Determine the [x, y] coordinate at the center of the cell enclosing the given text.  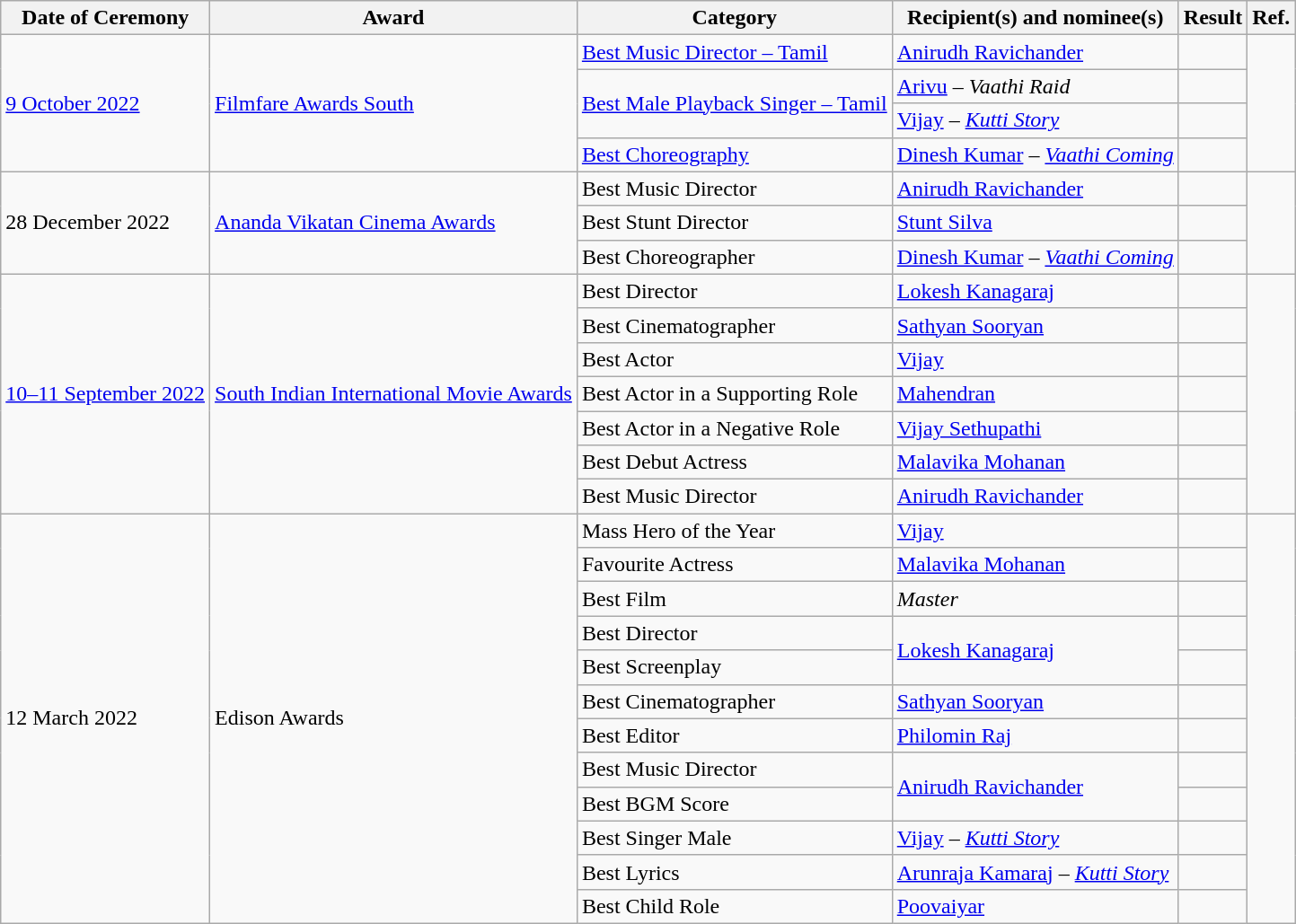
Poovaiyar [1035, 906]
Best Stunt Director [735, 223]
Ananda Vikatan Cinema Awards [393, 223]
Arivu – Vaathi Raid [1035, 86]
Category [735, 18]
Result [1212, 18]
Edison Awards [393, 718]
Mass Hero of the Year [735, 531]
12 March 2022 [106, 718]
Best Singer Male [735, 838]
Best Debut Actress [735, 462]
Arunraja Kamaraj – Kutti Story [1035, 872]
Favourite Actress [735, 565]
Date of Ceremony [106, 18]
Best Choreographer [735, 257]
Best Editor [735, 735]
Recipient(s) and nominee(s) [1035, 18]
Best Film [735, 599]
South Indian International Movie Awards [393, 393]
Best Actor in a Negative Role [735, 428]
Filmfare Awards South [393, 103]
Mahendran [1035, 393]
Best Music Director – Tamil [735, 52]
Best Actor [735, 359]
10–11 September 2022 [106, 393]
9 October 2022 [106, 103]
Best Child Role [735, 906]
Philomin Raj [1035, 735]
Best Choreography [735, 154]
Best Actor in a Supporting Role [735, 393]
Award [393, 18]
Ref. [1272, 18]
Best Male Playback Singer – Tamil [735, 103]
Best Lyrics [735, 872]
Stunt Silva [1035, 223]
Vijay Sethupathi [1035, 428]
Master [1035, 599]
Best Screenplay [735, 667]
28 December 2022 [106, 223]
Best BGM Score [735, 804]
